Identify which cell holds the provided text, then report its [X, Y] central coordinate. 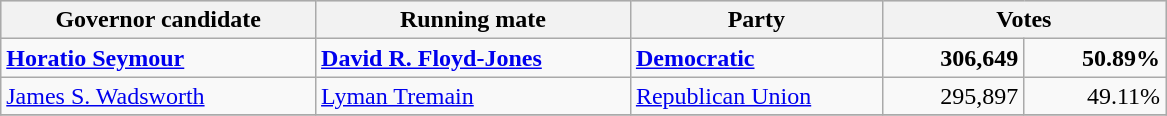
Party [756, 20]
Governor candidate [158, 20]
Running mate [474, 20]
306,649 [953, 58]
Democratic [756, 58]
David R. Floyd-Jones [474, 58]
295,897 [953, 96]
Lyman Tremain [474, 96]
Horatio Seymour [158, 58]
James S. Wadsworth [158, 96]
Republican Union [756, 96]
50.89% [1095, 58]
49.11% [1095, 96]
Votes [1024, 20]
